Find where the given text appears and provide that cell's center as (x, y) coordinate. 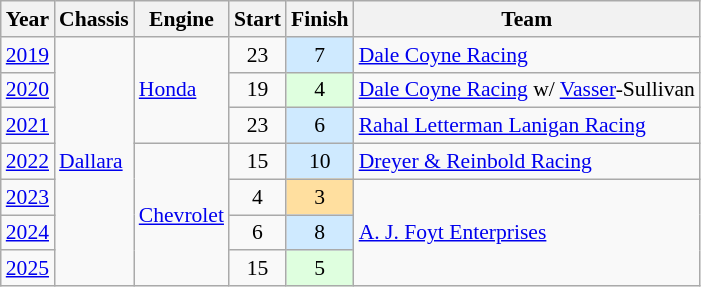
8 (320, 233)
Start (258, 19)
3 (320, 197)
2024 (28, 233)
2021 (28, 126)
2019 (28, 55)
Dale Coyne Racing (527, 55)
Year (28, 19)
Finish (320, 19)
Dreyer & Reinbold Racing (527, 162)
Rahal Letterman Lanigan Racing (527, 126)
Chassis (94, 19)
2022 (28, 162)
Honda (182, 90)
7 (320, 55)
2023 (28, 197)
Chevrolet (182, 215)
Dallara (94, 162)
2020 (28, 90)
19 (258, 90)
A. J. Foyt Enterprises (527, 232)
5 (320, 269)
2025 (28, 269)
10 (320, 162)
Dale Coyne Racing w/ Vasser-Sullivan (527, 90)
Team (527, 19)
Engine (182, 19)
